Search for the cell housing the specified text and yield its [X, Y] center coordinate. 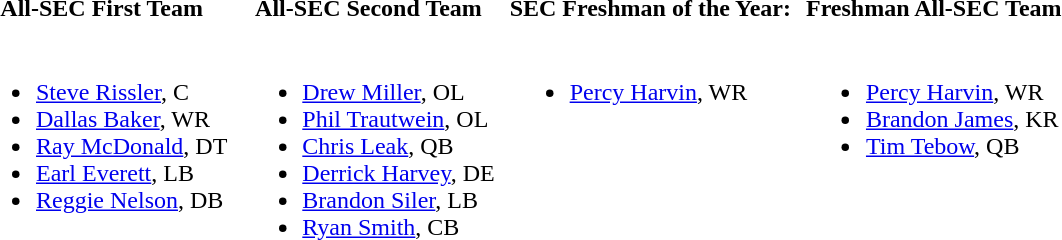
Percy Harvin, WR [650, 78]
